Pinpoint the cell where the given text exists, returning its [X, Y] midpoint coordinate. 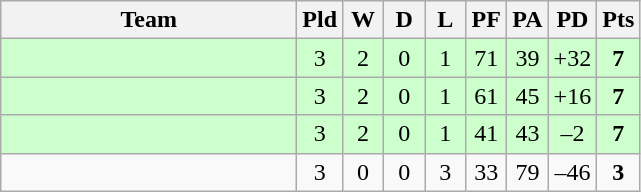
43 [528, 134]
+16 [572, 96]
41 [486, 134]
71 [486, 58]
33 [486, 172]
61 [486, 96]
45 [528, 96]
W [364, 20]
D [404, 20]
Team [149, 20]
39 [528, 58]
–2 [572, 134]
PA [528, 20]
+32 [572, 58]
Pld [320, 20]
PD [572, 20]
L [446, 20]
–46 [572, 172]
Pts [618, 20]
79 [528, 172]
PF [486, 20]
